Capture the cell that displays the provided text and extract its [x, y] central coordinate. 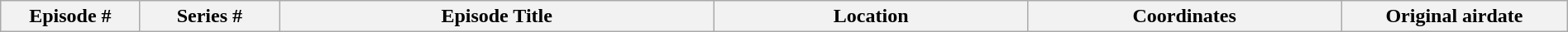
Episode Title [497, 16]
Coordinates [1184, 16]
Series # [209, 16]
Episode # [70, 16]
Location [872, 16]
Original airdate [1455, 16]
